Search for the cell housing the specified text and yield its (X, Y) center coordinate. 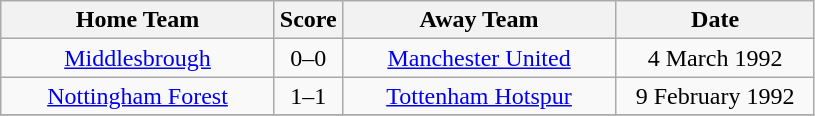
Date (716, 20)
Tottenham Hotspur (479, 96)
Middlesbrough (138, 58)
9 February 1992 (716, 96)
1–1 (308, 96)
Away Team (479, 20)
Score (308, 20)
Manchester United (479, 58)
0–0 (308, 58)
4 March 1992 (716, 58)
Home Team (138, 20)
Nottingham Forest (138, 96)
